Pinpoint the cell where the given text exists, returning its [x, y] midpoint coordinate. 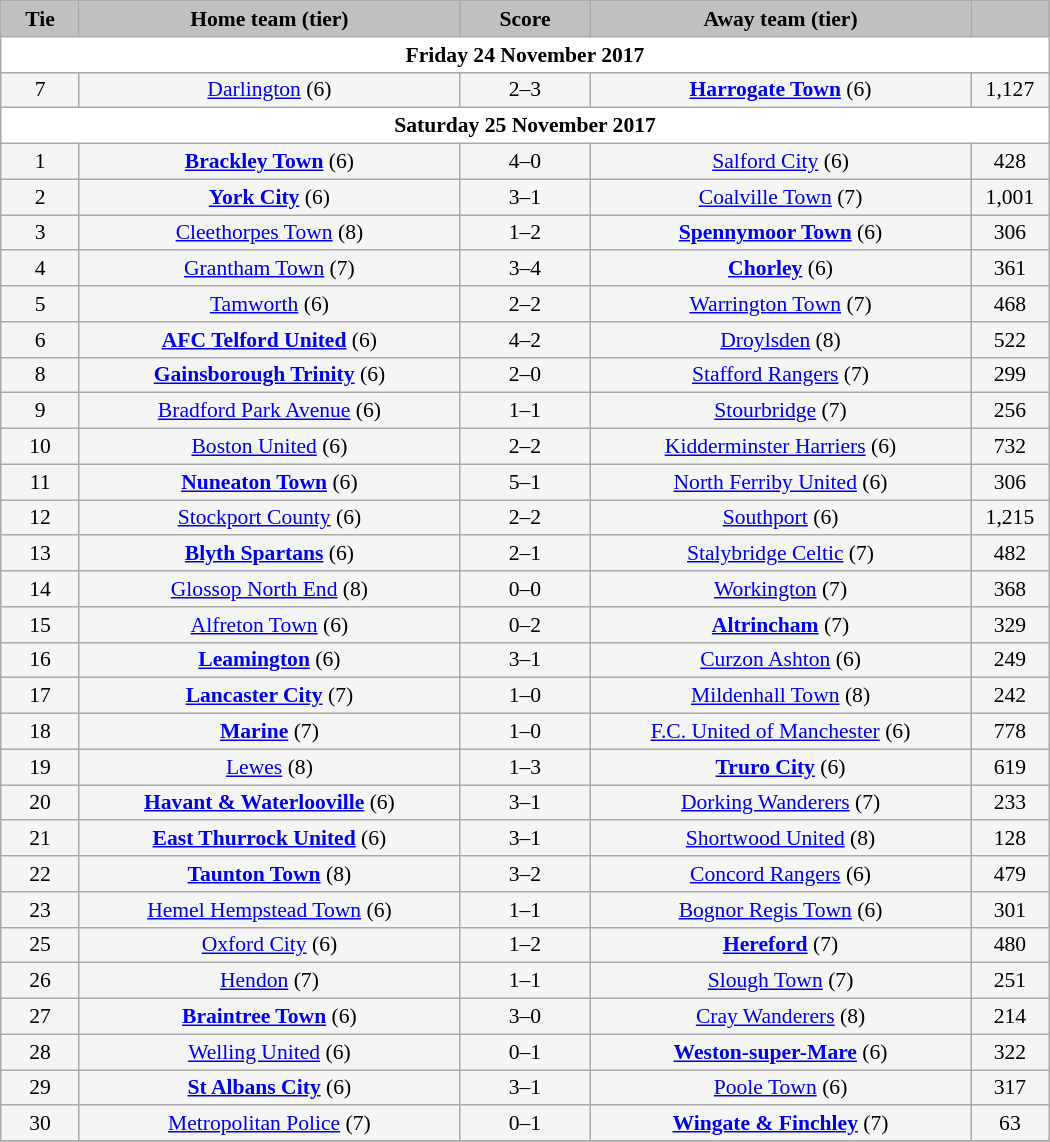
Blyth Spartans (6) [269, 554]
Stockport County (6) [269, 518]
York City (6) [269, 197]
Away team (tier) [781, 19]
29 [40, 1088]
Workington (7) [781, 589]
Droylsden (8) [781, 340]
2–1 [524, 554]
Braintree Town (6) [269, 1017]
2–0 [524, 375]
20 [40, 803]
Cray Wanderers (8) [781, 1017]
Glossop North End (8) [269, 589]
3–0 [524, 1017]
Concord Rangers (6) [781, 874]
Welling United (6) [269, 1052]
251 [1010, 981]
Shortwood United (8) [781, 839]
27 [40, 1017]
Havant & Waterlooville (6) [269, 803]
Chorley (6) [781, 269]
Stafford Rangers (7) [781, 375]
233 [1010, 803]
Coalville Town (7) [781, 197]
368 [1010, 589]
0–2 [524, 625]
2 [40, 197]
242 [1010, 696]
North Ferriby United (6) [781, 482]
522 [1010, 340]
4–2 [524, 340]
128 [1010, 839]
Brackley Town (6) [269, 162]
Bognor Regis Town (6) [781, 910]
10 [40, 447]
F.C. United of Manchester (6) [781, 732]
Nuneaton Town (6) [269, 482]
5 [40, 304]
329 [1010, 625]
14 [40, 589]
25 [40, 945]
Curzon Ashton (6) [781, 660]
214 [1010, 1017]
Kidderminster Harriers (6) [781, 447]
Lancaster City (7) [269, 696]
17 [40, 696]
19 [40, 767]
Hereford (7) [781, 945]
Oxford City (6) [269, 945]
15 [40, 625]
Stalybridge Celtic (7) [781, 554]
Darlington (6) [269, 90]
256 [1010, 411]
4 [40, 269]
Salford City (6) [781, 162]
21 [40, 839]
Weston-super-Mare (6) [781, 1052]
9 [40, 411]
0–0 [524, 589]
7 [40, 90]
Stourbridge (7) [781, 411]
778 [1010, 732]
Home team (tier) [269, 19]
Grantham Town (7) [269, 269]
1 [40, 162]
East Thurrock United (6) [269, 839]
Spennymoor Town (6) [781, 233]
28 [40, 1052]
619 [1010, 767]
1,127 [1010, 90]
Alfreton Town (6) [269, 625]
Altrincham (7) [781, 625]
Poole Town (6) [781, 1088]
322 [1010, 1052]
361 [1010, 269]
6 [40, 340]
Slough Town (7) [781, 981]
16 [40, 660]
8 [40, 375]
Wingate & Finchley (7) [781, 1124]
Tamworth (6) [269, 304]
Friday 24 November 2017 [525, 55]
Lewes (8) [269, 767]
Bradford Park Avenue (6) [269, 411]
317 [1010, 1088]
AFC Telford United (6) [269, 340]
Warrington Town (7) [781, 304]
482 [1010, 554]
Mildenhall Town (8) [781, 696]
11 [40, 482]
Boston United (6) [269, 447]
St Albans City (6) [269, 1088]
Hemel Hempstead Town (6) [269, 910]
299 [1010, 375]
468 [1010, 304]
1,215 [1010, 518]
Leamington (6) [269, 660]
732 [1010, 447]
Dorking Wanderers (7) [781, 803]
Taunton Town (8) [269, 874]
Harrogate Town (6) [781, 90]
12 [40, 518]
Marine (7) [269, 732]
Score [524, 19]
Southport (6) [781, 518]
249 [1010, 660]
1–3 [524, 767]
13 [40, 554]
Saturday 25 November 2017 [525, 126]
26 [40, 981]
4–0 [524, 162]
18 [40, 732]
479 [1010, 874]
5–1 [524, 482]
3 [40, 233]
Hendon (7) [269, 981]
1,001 [1010, 197]
63 [1010, 1124]
23 [40, 910]
22 [40, 874]
Gainsborough Trinity (6) [269, 375]
Metropolitan Police (7) [269, 1124]
2–3 [524, 90]
428 [1010, 162]
Truro City (6) [781, 767]
30 [40, 1124]
3–4 [524, 269]
301 [1010, 910]
480 [1010, 945]
Cleethorpes Town (8) [269, 233]
3–2 [524, 874]
Tie [40, 19]
